From the cell containing the given text, extract its center point as [x, y] coordinate. 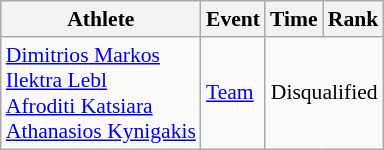
Dimitrios MarkosIlektra LeblAfroditi KatsiaraAthanasios Kynigakis [101, 93]
Team [233, 93]
Disqualified [324, 93]
Event [233, 19]
Time [294, 19]
Athlete [101, 19]
Rank [354, 19]
